Provide the [X, Y] coordinate of the cell's center where the given text is located.  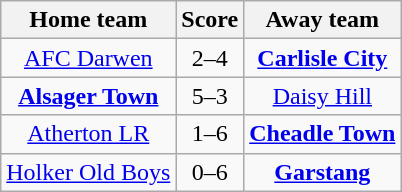
2–4 [210, 58]
Holker Old Boys [88, 172]
Atherton LR [88, 134]
Home team [88, 20]
Daisy Hill [322, 96]
0–6 [210, 172]
Score [210, 20]
1–6 [210, 134]
Garstang [322, 172]
5–3 [210, 96]
Carlisle City [322, 58]
Alsager Town [88, 96]
Cheadle Town [322, 134]
Away team [322, 20]
AFC Darwen [88, 58]
